Output the (X, Y) coordinate of the center of the cell containing the given text.  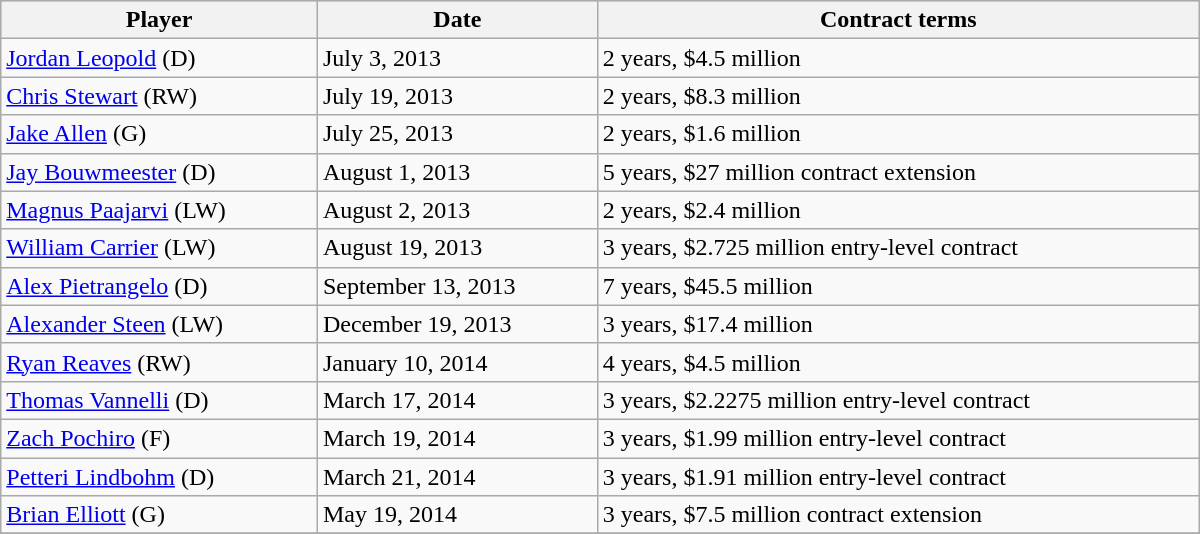
7 years, $45.5 million (898, 286)
Jake Allen (G) (160, 134)
Zach Pochiro (F) (160, 438)
March 21, 2014 (457, 477)
August 19, 2013 (457, 248)
3 years, $1.91 million entry-level contract (898, 477)
William Carrier (LW) (160, 248)
July 3, 2013 (457, 58)
Alexander Steen (LW) (160, 324)
March 17, 2014 (457, 400)
2 years, $4.5 million (898, 58)
3 years, $7.5 million contract extension (898, 515)
5 years, $27 million contract extension (898, 172)
Thomas Vannelli (D) (160, 400)
3 years, $17.4 million (898, 324)
December 19, 2013 (457, 324)
July 25, 2013 (457, 134)
Player (160, 20)
Jordan Leopold (D) (160, 58)
2 years, $2.4 million (898, 210)
January 10, 2014 (457, 362)
4 years, $4.5 million (898, 362)
Magnus Paajarvi (LW) (160, 210)
Contract terms (898, 20)
2 years, $8.3 million (898, 96)
August 1, 2013 (457, 172)
3 years, $2.2275 million entry-level contract (898, 400)
2 years, $1.6 million (898, 134)
Date (457, 20)
Jay Bouwmeester (D) (160, 172)
Brian Elliott (G) (160, 515)
July 19, 2013 (457, 96)
Petteri Lindbohm (D) (160, 477)
September 13, 2013 (457, 286)
3 years, $2.725 million entry-level contract (898, 248)
May 19, 2014 (457, 515)
Chris Stewart (RW) (160, 96)
August 2, 2013 (457, 210)
3 years, $1.99 million entry-level contract (898, 438)
Alex Pietrangelo (D) (160, 286)
March 19, 2014 (457, 438)
Ryan Reaves (RW) (160, 362)
